Find where the given text appears and provide that cell's center as [X, Y] coordinate. 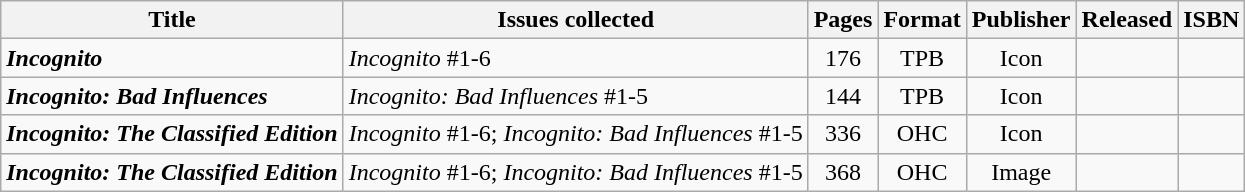
176 [843, 58]
Incognito: Bad Influences #1-5 [576, 96]
Incognito #1-6 [576, 58]
Title [172, 20]
Pages [843, 20]
144 [843, 96]
Incognito [172, 58]
368 [843, 172]
Released [1127, 20]
Format [922, 20]
Image [1021, 172]
Issues collected [576, 20]
ISBN [1212, 20]
Publisher [1021, 20]
336 [843, 134]
Incognito: Bad Influences [172, 96]
